Provide the (x, y) coordinate of the cell's center where the given text is located.  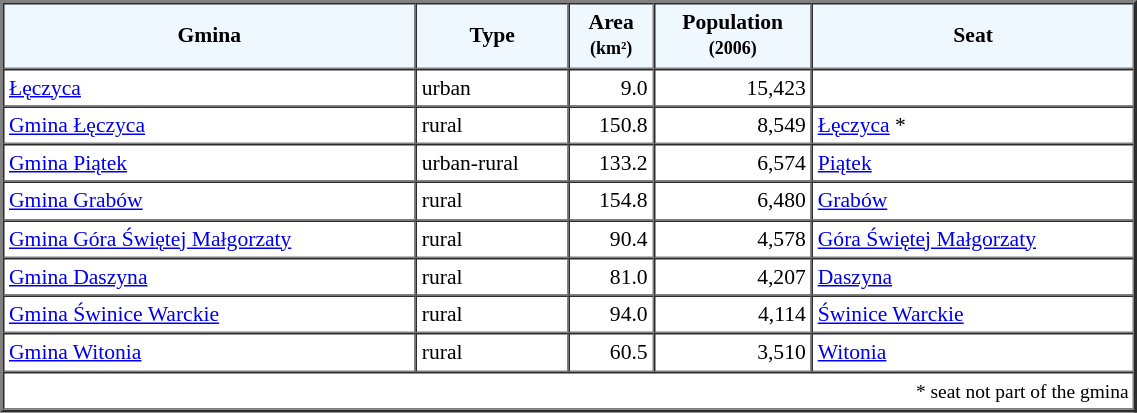
Gmina Łęczyca (210, 125)
Piątek (974, 163)
Góra Świętej Małgorzaty (974, 239)
Type (492, 36)
Seat (974, 36)
Daszyna (974, 277)
Population(2006) (733, 36)
Gmina Grabów (210, 201)
Gmina Góra Świętej Małgorzaty (210, 239)
Łęczyca (210, 87)
4,114 (733, 315)
6,574 (733, 163)
6,480 (733, 201)
81.0 (612, 277)
15,423 (733, 87)
urban (492, 87)
60.5 (612, 353)
urban-rural (492, 163)
Gmina (210, 36)
9.0 (612, 87)
Gmina Świnice Warckie (210, 315)
90.4 (612, 239)
Gmina Daszyna (210, 277)
150.8 (612, 125)
* seat not part of the gmina (569, 390)
Grabów (974, 201)
Gmina Witonia (210, 353)
133.2 (612, 163)
4,578 (733, 239)
154.8 (612, 201)
8,549 (733, 125)
Area(km²) (612, 36)
4,207 (733, 277)
Świnice Warckie (974, 315)
94.0 (612, 315)
Witonia (974, 353)
3,510 (733, 353)
Łęczyca * (974, 125)
Gmina Piątek (210, 163)
